Provide the [X, Y] coordinate of the cell's center where the given text is located.  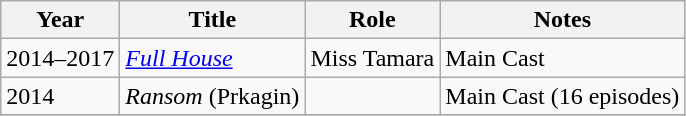
Ransom (Prkagin) [212, 96]
Main Cast (16 episodes) [562, 96]
Role [372, 20]
Miss Tamara [372, 58]
2014–2017 [60, 58]
Notes [562, 20]
Main Cast [562, 58]
Year [60, 20]
2014 [60, 96]
Full House [212, 58]
Title [212, 20]
